Find where the given text appears and provide that cell's center as [x, y] coordinate. 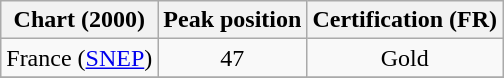
47 [232, 58]
France (SNEP) [80, 58]
Chart (2000) [80, 20]
Gold [405, 58]
Peak position [232, 20]
Certification (FR) [405, 20]
